Identify which cell holds the provided text, then report its (x, y) central coordinate. 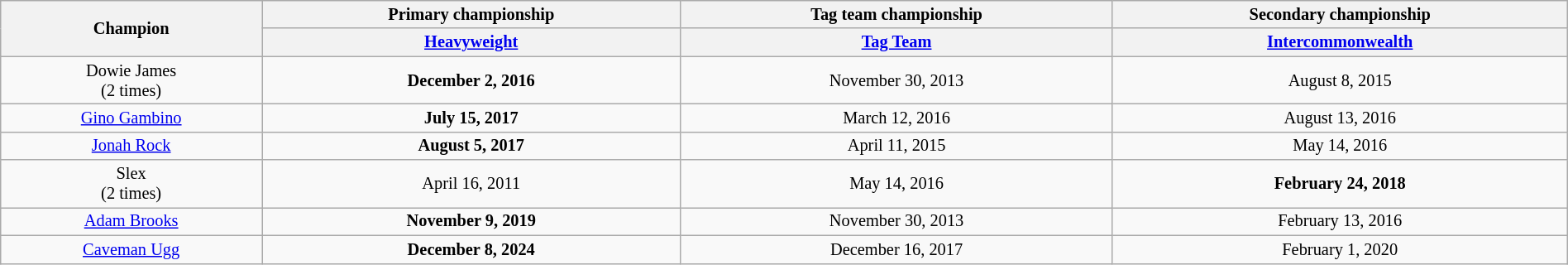
Heavyweight (471, 42)
April 16, 2011 (471, 184)
Champion (131, 28)
Tag team championship (896, 14)
November 9, 2019 (471, 221)
Primary championship (471, 14)
March 12, 2016 (896, 118)
July 15, 2017 (471, 118)
August 5, 2017 (471, 146)
Tag Team (896, 42)
Gino Gambino (131, 118)
February 13, 2016 (1340, 221)
August 13, 2016 (1340, 118)
February 1, 2020 (1340, 249)
February 24, 2018 (1340, 184)
Dowie James(2 times) (131, 80)
Jonah Rock (131, 146)
Intercommonwealth (1340, 42)
December 8, 2024 (471, 249)
August 8, 2015 (1340, 80)
Secondary championship (1340, 14)
Slex (2 times) (131, 184)
December 16, 2017 (896, 249)
April 11, 2015 (896, 146)
December 2, 2016 (471, 80)
Adam Brooks (131, 221)
Caveman Ugg (131, 249)
